Identify which cell holds the provided text, then report its [x, y] central coordinate. 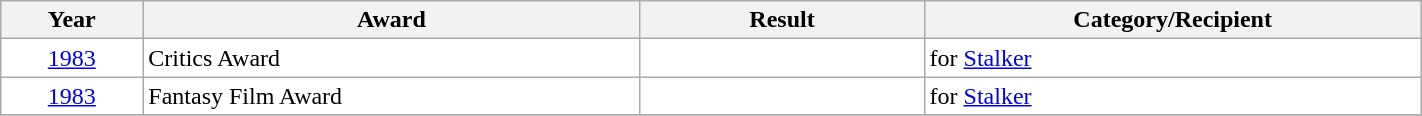
Fantasy Film Award [392, 96]
Critics Award [392, 58]
Award [392, 20]
Year [72, 20]
Result [782, 20]
Category/Recipient [1172, 20]
